Pinpoint the cell where the given text exists, returning its (x, y) midpoint coordinate. 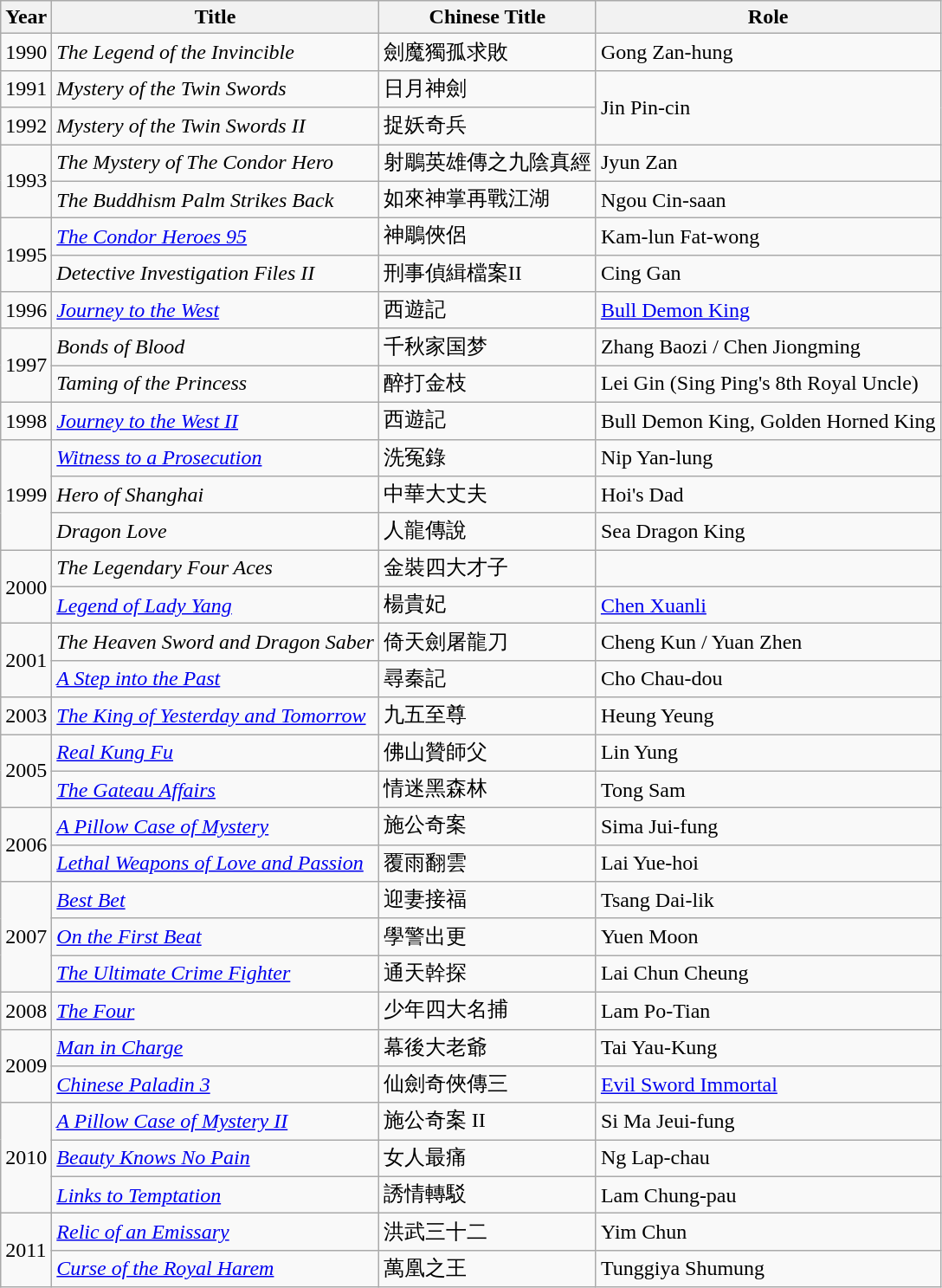
Lai Yue-hoi (768, 863)
Beauty Knows No Pain (215, 1159)
Kam-lun Fat-wong (768, 237)
The Four (215, 1010)
Tsang Dai-lik (768, 901)
The Ultimate Crime Fighter (215, 974)
Nip Yan-lung (768, 457)
Chinese Paladin 3 (215, 1084)
A Step into the Past (215, 679)
1996 (26, 310)
幕後大老爺 (487, 1048)
Taming of the Princess (215, 385)
如來神掌再戰江湖 (487, 199)
Lam Chung-pau (768, 1195)
Tunggiya Shumung (768, 1268)
2006 (26, 845)
Dragon Love (215, 532)
洗冤錄 (487, 457)
尋秦記 (487, 679)
萬凰之王 (487, 1268)
神鵰俠侶 (487, 237)
誘情轉駁 (487, 1195)
Ngou Cin-saan (768, 199)
仙劍奇俠傳三 (487, 1084)
劍魔獨孤求敗 (487, 52)
Bull Demon King (768, 310)
Cho Chau-dou (768, 679)
Chen Xuanli (768, 605)
楊貴妃 (487, 605)
Journey to the West II (215, 421)
Journey to the West (215, 310)
Links to Temptation (215, 1195)
九五至尊 (487, 715)
Ng Lap-chau (768, 1159)
Yuen Moon (768, 937)
2008 (26, 1010)
Legend of Lady Yang (215, 605)
Lin Yung (768, 754)
女人最痛 (487, 1159)
迎妻接福 (487, 901)
1998 (26, 421)
施公奇案 (487, 826)
Year (26, 17)
Role (768, 17)
學警出更 (487, 937)
捉妖奇兵 (487, 126)
Witness to a Prosecution (215, 457)
Title (215, 17)
Yim Chun (768, 1232)
Lethal Weapons of Love and Passion (215, 863)
2001 (26, 660)
Jyun Zan (768, 163)
Best Bet (215, 901)
The Legend of the Invincible (215, 52)
2003 (26, 715)
刑事偵緝檔案II (487, 274)
The Legendary Four Aces (215, 568)
The Condor Heroes 95 (215, 237)
The Buddhism Palm Strikes Back (215, 199)
射鵰英雄傳之九陰真經 (487, 163)
Chinese Title (487, 17)
On the First Beat (215, 937)
Jin Pin-cin (768, 107)
Relic of an Emissary (215, 1232)
Sea Dragon King (768, 532)
倚天劍屠龍刀 (487, 643)
Lam Po-Tian (768, 1010)
The King of Yesterday and Tomorrow (215, 715)
Gong Zan-hung (768, 52)
Hero of Shanghai (215, 495)
Detective Investigation Files II (215, 274)
通天幹探 (487, 974)
Mystery of the Twin Swords II (215, 126)
覆雨翻雲 (487, 863)
2010 (26, 1158)
1999 (26, 495)
Hoi's Dad (768, 495)
Zhang Baozi / Chen Jiongming (768, 346)
Lei Gin (Sing Ping's 8th Royal Uncle) (768, 385)
日月神劍 (487, 88)
千秋家国梦 (487, 346)
Si Ma Jeui-fung (768, 1121)
醉打金枝 (487, 385)
少年四大名捕 (487, 1010)
2005 (26, 771)
人龍傳說 (487, 532)
2011 (26, 1251)
1991 (26, 88)
佛山贊師父 (487, 754)
Mystery of the Twin Swords (215, 88)
A Pillow Case of Mystery II (215, 1121)
2007 (26, 937)
Evil Sword Immortal (768, 1084)
Man in Charge (215, 1048)
Bull Demon King, Golden Horned King (768, 421)
中華大丈夫 (487, 495)
2009 (26, 1065)
A Pillow Case of Mystery (215, 826)
情迷黑森林 (487, 790)
1992 (26, 126)
施公奇案 II (487, 1121)
Tong Sam (768, 790)
The Mystery of The Condor Hero (215, 163)
The Heaven Sword and Dragon Saber (215, 643)
Cing Gan (768, 274)
Lai Chun Cheung (768, 974)
2000 (26, 587)
Bonds of Blood (215, 346)
1990 (26, 52)
金裝四大才子 (487, 568)
Heung Yeung (768, 715)
Real Kung Fu (215, 754)
1993 (26, 180)
The Gateau Affairs (215, 790)
1997 (26, 366)
1995 (26, 255)
洪武三十二 (487, 1232)
Sima Jui-fung (768, 826)
Tai Yau-Kung (768, 1048)
Curse of the Royal Harem (215, 1268)
Cheng Kun / Yuan Zhen (768, 643)
